For the text-containing cell, return its midpoint in (x, y) coordinate format. 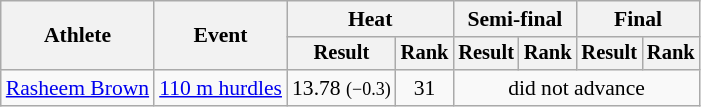
Athlete (78, 36)
did not advance (576, 88)
Final (638, 19)
Event (220, 36)
Heat (370, 19)
110 m hurdles (220, 88)
31 (425, 88)
13.78 (−0.3) (342, 88)
Semi-final (514, 19)
Rasheem Brown (78, 88)
